Return (x, y) of the center of cell containing provided text 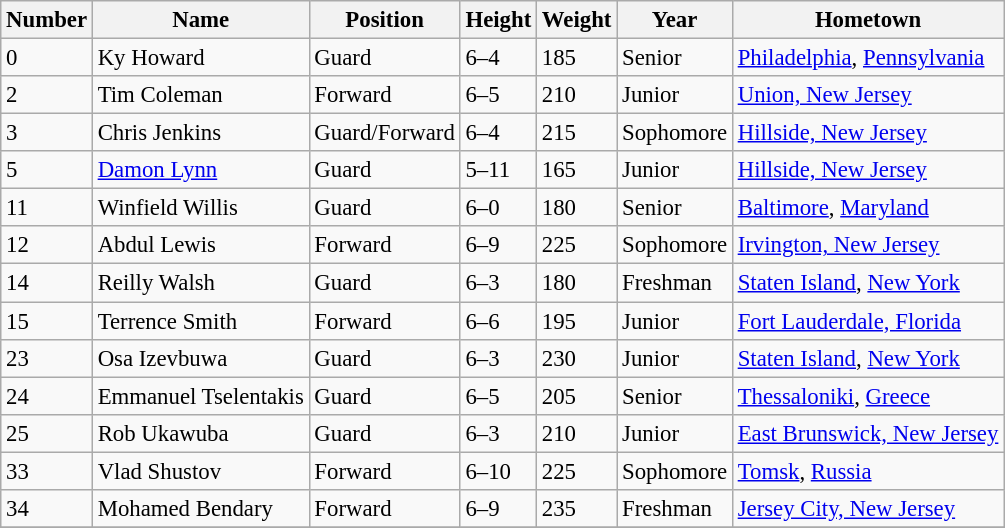
2 (47, 95)
Ky Howard (200, 58)
165 (577, 170)
Height (498, 20)
12 (47, 245)
Year (675, 20)
215 (577, 133)
11 (47, 208)
195 (577, 321)
23 (47, 358)
34 (47, 509)
230 (577, 358)
Jersey City, New Jersey (868, 509)
205 (577, 396)
6–6 (498, 321)
5–11 (498, 170)
Tim Coleman (200, 95)
Fort Lauderdale, Florida (868, 321)
25 (47, 433)
235 (577, 509)
Weight (577, 20)
Tomsk, Russia (868, 471)
Emmanuel Tselentakis (200, 396)
Position (384, 20)
Vlad Shustov (200, 471)
Irvington, New Jersey (868, 245)
Rob Ukawuba (200, 433)
3 (47, 133)
14 (47, 283)
Hometown (868, 20)
Mohamed Bendary (200, 509)
Winfield Willis (200, 208)
Union, New Jersey (868, 95)
0 (47, 58)
Thessaloniki, Greece (868, 396)
Terrence Smith (200, 321)
Osa Izevbuwa (200, 358)
Name (200, 20)
185 (577, 58)
Number (47, 20)
15 (47, 321)
East Brunswick, New Jersey (868, 433)
Abdul Lewis (200, 245)
Reilly Walsh (200, 283)
Philadelphia, Pennsylvania (868, 58)
33 (47, 471)
Chris Jenkins (200, 133)
Baltimore, Maryland (868, 208)
24 (47, 396)
Damon Lynn (200, 170)
6–10 (498, 471)
Guard/Forward (384, 133)
6–0 (498, 208)
5 (47, 170)
